Output the [X, Y] coordinate of the center of the cell containing the given text.  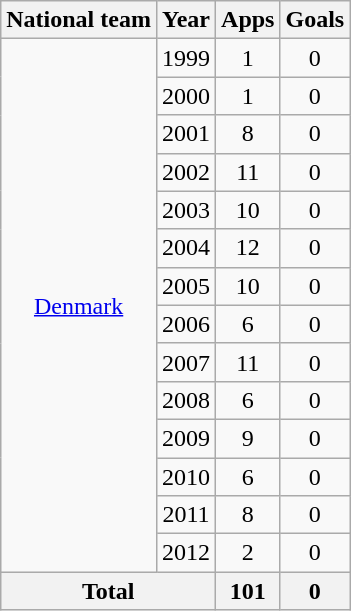
2003 [186, 210]
2010 [186, 477]
2004 [186, 248]
Total [108, 591]
2002 [186, 172]
2000 [186, 96]
Denmark [79, 306]
101 [248, 591]
2001 [186, 134]
2005 [186, 286]
Apps [248, 20]
2 [248, 553]
2007 [186, 362]
2006 [186, 324]
12 [248, 248]
1999 [186, 58]
Year [186, 20]
Goals [315, 20]
2008 [186, 400]
2012 [186, 553]
National team [79, 20]
9 [248, 438]
2011 [186, 515]
2009 [186, 438]
